Pinpoint the cell where the given text exists, returning its [X, Y] midpoint coordinate. 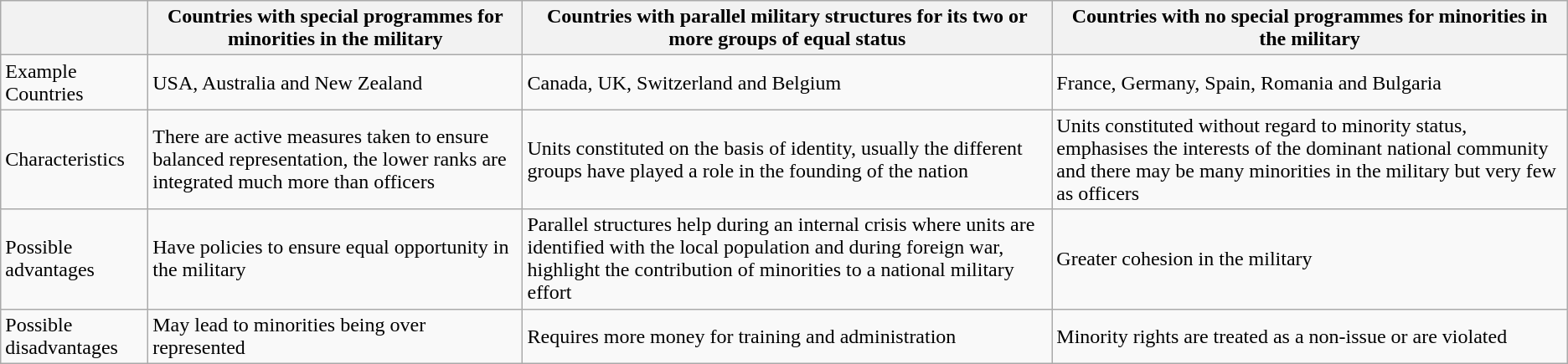
Requires more money for training and administration [787, 336]
There are active measures taken to ensure balanced representation, the lower ranks are integrated much more than officers [335, 159]
Have policies to ensure equal opportunity in the military [335, 259]
Possible advantages [75, 259]
Countries with special programmes for minorities in the military [335, 28]
Canada, UK, Switzerland and Belgium [787, 82]
Characteristics [75, 159]
Possible disadvantages [75, 336]
Units constituted on the basis of identity, usually the different groups have played a role in the founding of the nation [787, 159]
Minority rights are treated as a non-issue or are violated [1310, 336]
USA, Australia and New Zealand [335, 82]
Greater cohesion in the military [1310, 259]
Example Countries [75, 82]
May lead to minorities being over represented [335, 336]
Countries with parallel military structures for its two or more groups of equal status [787, 28]
France, Germany, Spain, Romania and Bulgaria [1310, 82]
Countries with no special programmes for minorities in the military [1310, 28]
